Find where the given text appears and provide that cell's center as [x, y] coordinate. 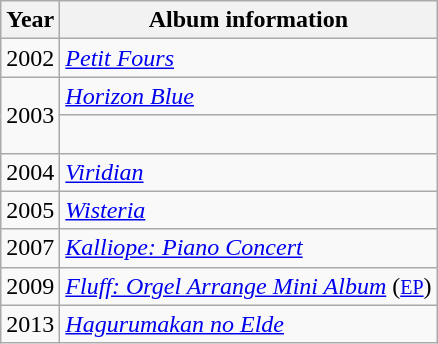
Horizon Blue [248, 96]
2007 [30, 248]
Hagurumakan no Elde [248, 324]
2005 [30, 210]
Kalliope: Piano Concert [248, 248]
2003 [30, 115]
Fluff: Orgel Arrange Mini Album (EP) [248, 286]
Petit Fours [248, 58]
2009 [30, 286]
Viridian [248, 172]
2004 [30, 172]
Album information [248, 20]
Year [30, 20]
2013 [30, 324]
Wisteria [248, 210]
2002 [30, 58]
